From the cell containing the given text, extract its center point as (X, Y) coordinate. 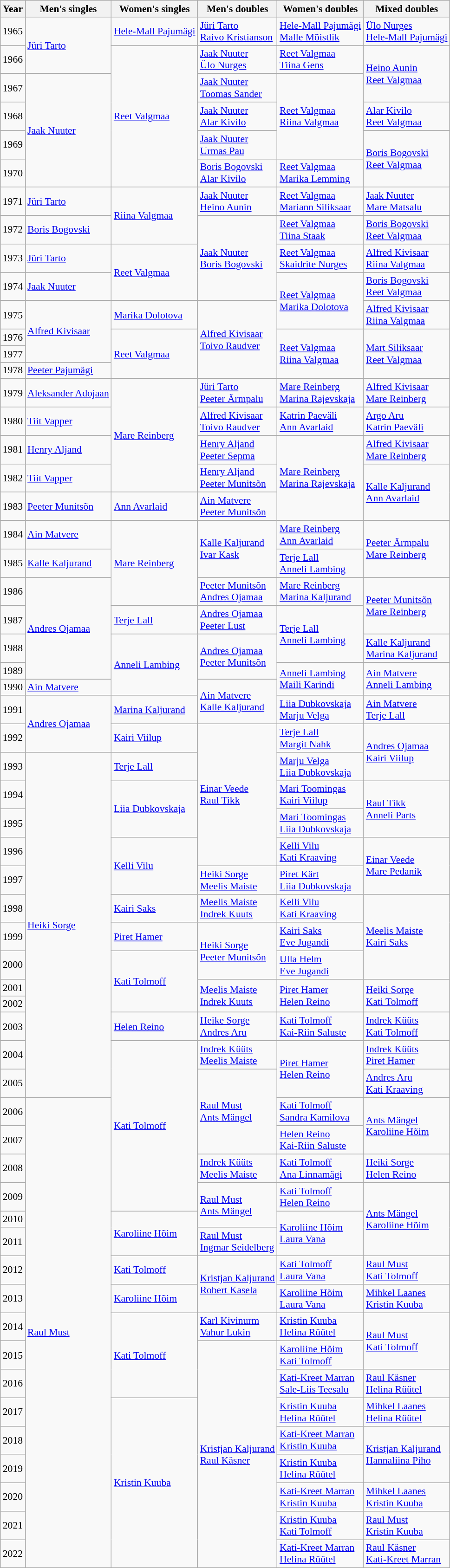
Andres OjamaaPeeter Munitsõn (238, 656)
Jaak NuuterBoris Bogovski (238, 258)
Jaak NuuterToomas Sander (238, 88)
1965 (13, 32)
Heino AuninReet Valgmaa (407, 74)
Ain MatvereAnneli Lambing (407, 679)
Alar KiviloReet Valgmaa (407, 116)
Men's singles (68, 9)
1966 (13, 59)
2014 (13, 1327)
2008 (13, 1169)
Raul Käsner Kati-Kreet Marran (407, 1554)
2016 (13, 1383)
Mihkel Laanes Helina Rüütel (407, 1412)
Women's doubles (320, 9)
Kalle KaljurandMarina Kaljurand (407, 648)
Ants Mängel Karoliine Hõim (407, 1219)
2001 (13, 988)
1992 (13, 738)
1991 (13, 710)
1987 (13, 620)
Heiki SorgePeeter Munitsõn (238, 951)
Women's singles (155, 9)
1989 (13, 671)
2015 (13, 1355)
Marina Kaljurand (155, 710)
Karoliine Hõim Kati Tolmoff (320, 1355)
Kati-Kreet Marran Sale-Liis Teesalu (320, 1383)
Kelli Vilu (155, 866)
Jüri TartoRaivo Kristianson (238, 32)
Alfred Kivisaar (68, 331)
Marika Dolotova (155, 315)
1984 (13, 535)
Heiki SorgeKati Tolmoff (407, 996)
Jaak NuuterMare Matsalu (407, 201)
Raul Must (68, 1333)
Piret KärtLiia Dubkovskaja (320, 880)
Anneli LambingMaili Karindi (320, 679)
Aleksander Adojaan (68, 393)
Mari ToomingasKairi Viilup (320, 795)
2013 (13, 1299)
2002 (13, 1004)
1968 (13, 116)
Reet ValgmaaMarika Lemming (320, 173)
Boris Bogovski (68, 230)
Kairi Saks (155, 908)
Ülo NurgesHele-Mall Pajumägi (407, 32)
Reet ValgmaaMariann Siliksaar (320, 201)
Men's doubles (238, 9)
1986 (13, 591)
Mari ToomingasLiia Dubkovskaja (320, 823)
Reet ValgmaaTiina Staak (320, 230)
Year (13, 9)
2020 (13, 1497)
Reet ValgmaaSkaidrite Nurges (320, 258)
Heike SorgeAndres Aru (238, 1027)
Kristjan KaljurandRobert Kasela (238, 1284)
1969 (13, 145)
Raul MustIngmar Seidelberg (238, 1242)
Indrek Küüts Meelis Maiste (238, 1169)
1977 (13, 354)
Reet ValgmaaTiina Gens (320, 59)
1985 (13, 564)
1976 (13, 337)
Liia DubkovskajaMarju Velga (320, 710)
1975 (13, 315)
Helen ReinoKai-Riin Saluste (320, 1140)
Ann Avarlaid (155, 507)
Peeter MunitsõnAndres Ojamaa (238, 591)
1988 (13, 648)
Kati Tolmoff Helen Reino (320, 1197)
1993 (13, 767)
2007 (13, 1140)
Mart SiliksaarReet Valgmaa (407, 354)
Mare ReinbergAnn Avarlaid (320, 535)
Kristjan KaljurandRaul Käsner (238, 1455)
Peeter Munitsõn (68, 507)
1967 (13, 88)
1970 (13, 173)
2011 (13, 1242)
1971 (13, 201)
1973 (13, 258)
2004 (13, 1055)
Andres OjamaaPeeter Lust (238, 620)
Meelis MaisteKairi Saks (407, 937)
Indrek KüütsKati Tolmoff (407, 1027)
Peeter Pajumägi (68, 370)
Piret Hamer (155, 937)
Einar VeedeMare Pedanik (407, 866)
Liia Dubkovskaja (155, 809)
Peeter MunitsõnMare Reinberg (407, 606)
Henry Aljand (68, 449)
Heiki Sorge (68, 925)
Kati Tolmoff Laura Vana (320, 1270)
Kairi SaksEve Jugandi (320, 937)
2000 (13, 965)
Heiki Sorge Helen Reino (407, 1169)
Jaak NuuterAlar Kivilo (238, 116)
Jaak NuuterÜlo Nurges (238, 59)
Argo AruKatrin Paeväli (407, 421)
Reet ValgmaaMarika Dolotova (320, 301)
1978 (13, 370)
Peeter ÄrmpaluMare Reinberg (407, 549)
Kalle KaljurandAnn Avarlaid (407, 492)
Kati TolmoffSandra Kamilova (320, 1111)
2005 (13, 1083)
Indrek KüütsMeelis Maiste (238, 1055)
Kalle Kaljurand (68, 564)
2009 (13, 1197)
Mare ReinbergMarina Kaljurand (320, 591)
1980 (13, 421)
Kalle KaljurandIvar Kask (238, 549)
Ulla HelmEve Jugandi (320, 965)
Henry AljandPeeter Munitsõn (238, 478)
2003 (13, 1027)
1999 (13, 937)
1996 (13, 851)
Riina Valgmaa (155, 216)
2017 (13, 1412)
Hele-Mall Pajumägi (155, 32)
Hele-Mall PajumägiMalle Mõistlik (320, 32)
2021 (13, 1525)
Kati-Kreet Marran Helina Rüütel (320, 1554)
Kristin Kuuba (155, 1483)
Helen Reino (155, 1027)
1997 (13, 880)
Jaak NuuterHeino Aunin (238, 201)
1995 (13, 823)
Kristjan Kaljurand Hannaliina Piho (407, 1454)
Terje LallMargit Nahk (320, 738)
1974 (13, 287)
Mixed doubles (407, 9)
2012 (13, 1270)
2018 (13, 1440)
Raul Must Kristin Kuuba (407, 1525)
Heiki SorgeMeelis Maiste (238, 880)
Einar VeedeRaul Tikk (238, 795)
1998 (13, 908)
Indrek KüütsPiret Hamer (407, 1055)
1981 (13, 449)
1979 (13, 393)
2010 (13, 1219)
Kati TolmoffKai-Riin Saluste (320, 1027)
Anneli Lambing (155, 665)
Ants MängelKaroliine Hõim (407, 1126)
Raul TikkAnneli Parts (407, 809)
Andres AruKati Kraaving (407, 1083)
Andres OjamaaKairi Viilup (407, 752)
Jüri TartoPeeter Ärmpalu (238, 393)
Ain MatverePeeter Munitsõn (238, 507)
2019 (13, 1469)
Henry AljandPeeter Sepma (238, 449)
Kristin Kuuba Kati Tolmoff (320, 1525)
Ain MatvereTerje Lall (407, 710)
1972 (13, 230)
1982 (13, 478)
Boris BogovskiAlar Kivilo (238, 173)
1983 (13, 507)
Karl KivinurmVahur Lukin (238, 1327)
Marju VelgaLiia Dubkovskaja (320, 767)
Jaak NuuterUrmas Pau (238, 145)
Katrin PaeväliAnn Avarlaid (320, 421)
Ain MatvereKalle Kaljurand (238, 702)
Kairi Viilup (155, 738)
Raul Käsner Helina Rüütel (407, 1383)
2006 (13, 1111)
1990 (13, 687)
Kati Tolmoff Ana Linnamägi (320, 1169)
1994 (13, 795)
2022 (13, 1554)
